Locate the cell with the specified text and output its [X, Y] center coordinate. 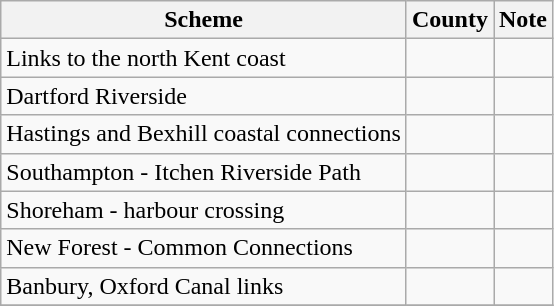
Hastings and Bexhill coastal connections [204, 134]
Banbury, Oxford Canal links [204, 286]
Scheme [204, 20]
Southampton - Itchen Riverside Path [204, 172]
County [450, 20]
Shoreham - harbour crossing [204, 210]
Note [524, 20]
Links to the north Kent coast [204, 58]
Dartford Riverside [204, 96]
New Forest - Common Connections [204, 248]
